Provide the [X, Y] coordinate of the cell's center where the given text is located.  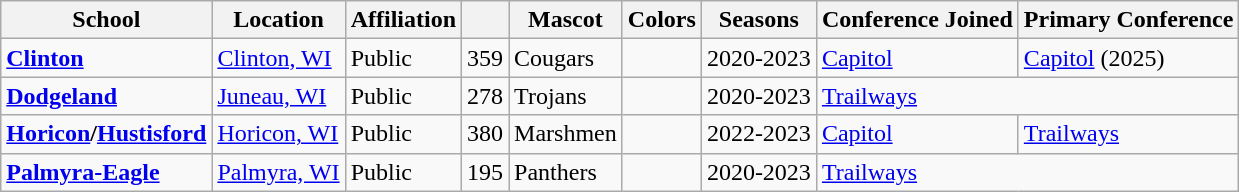
Cougars [566, 58]
Dodgeland [106, 96]
278 [486, 96]
Palmyra, WI [278, 172]
Juneau, WI [278, 96]
Mascot [566, 20]
Marshmen [566, 134]
Trojans [566, 96]
359 [486, 58]
Affiliation [403, 20]
Panthers [566, 172]
Palmyra-Eagle [106, 172]
Capitol (2025) [1128, 58]
Horicon/Hustisford [106, 134]
Colors [662, 20]
Clinton [106, 58]
2022-2023 [758, 134]
Primary Conference [1128, 20]
Clinton, WI [278, 58]
Conference Joined [917, 20]
School [106, 20]
380 [486, 134]
195 [486, 172]
Seasons [758, 20]
Location [278, 20]
Horicon, WI [278, 134]
